From the cell containing the given text, extract its center point as [X, Y] coordinate. 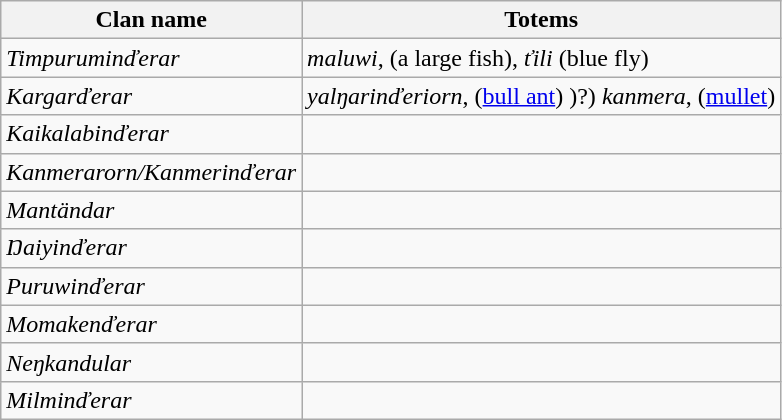
Momakenďerar [152, 324]
Kaikalabinďerar [152, 134]
Kanmerarorn/Kanmerinďerar [152, 172]
Neŋkandular [152, 362]
yalŋarinďeriorn, (bull ant) )?) kanmera, (mullet) [542, 96]
maluwi, (a large fish), ťili (blue fly) [542, 58]
Kargarďerar [152, 96]
Totems [542, 20]
Clan name [152, 20]
Mantändar [152, 210]
Milminďerar [152, 400]
Puruwinďerar [152, 286]
Timpuruminďerar [152, 58]
Ŋaiyinďerar [152, 248]
